Find where the given text appears and provide that cell's center as (X, Y) coordinate. 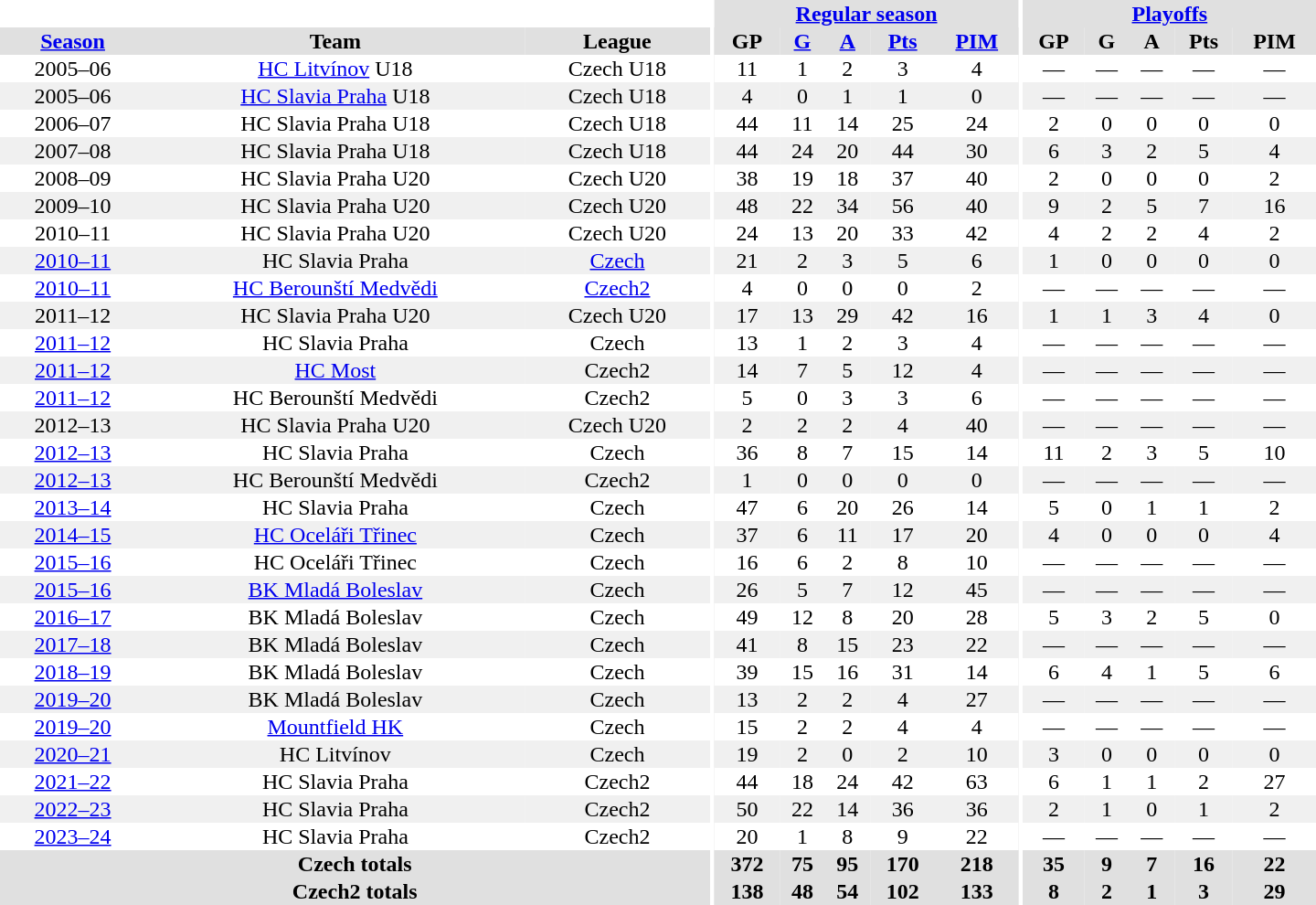
41 (748, 644)
Czech totals (355, 864)
39 (748, 672)
2022–23 (73, 809)
133 (976, 891)
HC Most (334, 370)
2008–09 (73, 178)
Playoffs (1170, 14)
54 (848, 891)
95 (848, 864)
47 (748, 507)
2014–15 (73, 535)
49 (748, 617)
2023–24 (73, 836)
2006–07 (73, 123)
2007–08 (73, 151)
56 (903, 206)
Season (73, 41)
38 (748, 178)
Czech2 totals (355, 891)
2018–19 (73, 672)
25 (903, 123)
2016–17 (73, 617)
2021–22 (73, 782)
21 (748, 261)
2009–10 (73, 206)
50 (748, 809)
Mountfield HK (334, 727)
Team (334, 41)
League (618, 41)
63 (976, 782)
138 (748, 891)
31 (903, 672)
102 (903, 891)
33 (903, 233)
2017–18 (73, 644)
30 (976, 151)
35 (1054, 864)
75 (802, 864)
23 (903, 644)
2020–21 (73, 754)
HC Litvínov (334, 754)
2013–14 (73, 507)
45 (976, 590)
170 (903, 864)
Regular season (866, 14)
28 (976, 617)
372 (748, 864)
218 (976, 864)
HC Litvínov U18 (334, 69)
34 (848, 206)
